For the text-containing cell, return its midpoint in (X, Y) coordinate format. 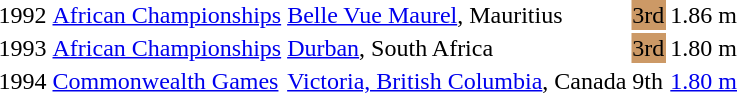
Belle Vue Maurel, Mauritius (457, 15)
Durban, South Africa (457, 48)
